Search for the cell housing the specified text and yield its (X, Y) center coordinate. 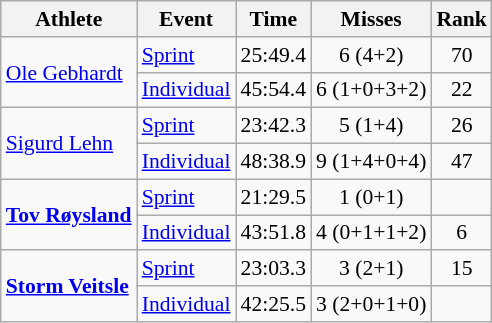
1 (0+1) (371, 197)
Athlete (69, 19)
Tov Røysland (69, 214)
42:25.5 (274, 304)
3 (2+0+1+0) (371, 304)
21:29.5 (274, 197)
5 (1+4) (371, 126)
23:03.3 (274, 269)
43:51.8 (274, 233)
9 (1+4+0+4) (371, 162)
Event (186, 19)
Misses (371, 19)
Ole Gebhardt (69, 72)
15 (462, 269)
26 (462, 126)
45:54.4 (274, 90)
22 (462, 90)
23:42.3 (274, 126)
25:49.4 (274, 55)
Sigurd Lehn (69, 144)
47 (462, 162)
Rank (462, 19)
Time (274, 19)
3 (2+1) (371, 269)
6 (1+0+3+2) (371, 90)
4 (0+1+1+2) (371, 233)
Storm Veitsle (69, 286)
48:38.9 (274, 162)
6 (462, 233)
6 (4+2) (371, 55)
70 (462, 55)
